Identify which cell holds the provided text, then report its (x, y) central coordinate. 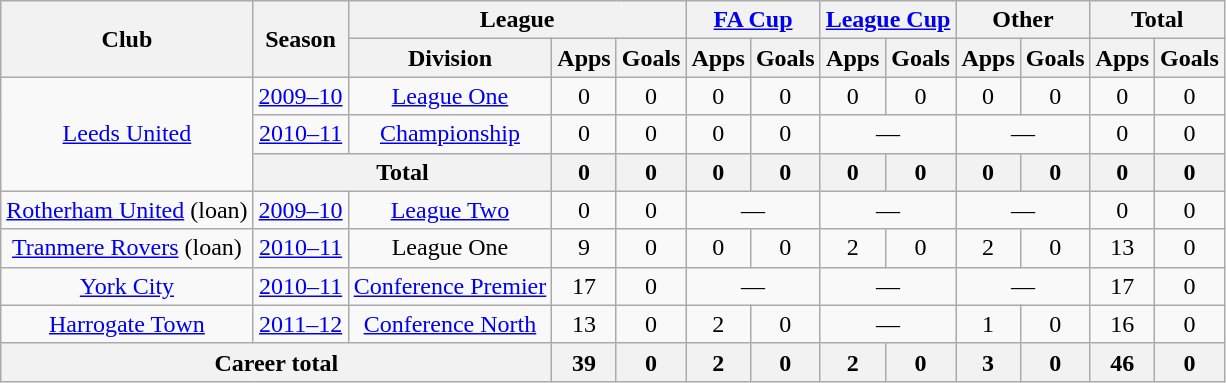
York City (127, 286)
Conference Premier (450, 286)
3 (988, 362)
Leeds United (127, 134)
League Two (450, 210)
Division (450, 58)
9 (584, 248)
46 (1122, 362)
Season (300, 39)
Championship (450, 134)
39 (584, 362)
Harrogate Town (127, 324)
Club (127, 39)
FA Cup (753, 20)
16 (1122, 324)
Rotherham United (loan) (127, 210)
League Cup (888, 20)
League (517, 20)
Tranmere Rovers (loan) (127, 248)
Career total (276, 362)
2011–12 (300, 324)
Other (1023, 20)
1 (988, 324)
Conference North (450, 324)
